Output the (X, Y) coordinate of the center of the cell containing the given text.  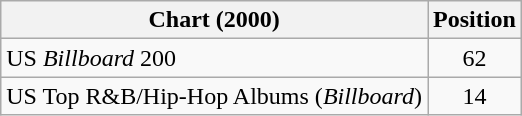
US Top R&B/Hip-Hop Albums (Billboard) (214, 96)
62 (475, 58)
Position (475, 20)
Chart (2000) (214, 20)
14 (475, 96)
US Billboard 200 (214, 58)
